Capture the cell that displays the provided text and extract its [x, y] central coordinate. 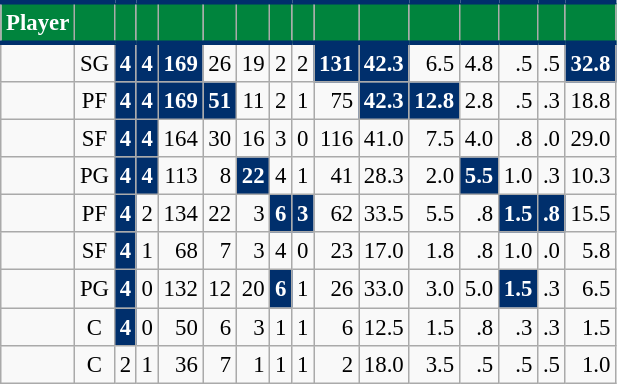
2.0 [434, 176]
Player [38, 22]
3.0 [434, 289]
68 [180, 251]
19 [252, 62]
134 [180, 214]
28.3 [384, 176]
41 [336, 176]
33.5 [384, 214]
12.5 [384, 327]
36 [180, 364]
12 [220, 289]
18.0 [384, 364]
16 [252, 139]
11 [252, 101]
17.0 [384, 251]
62 [336, 214]
32.8 [590, 62]
1.8 [434, 251]
8 [220, 176]
23 [336, 251]
15.5 [590, 214]
3.5 [434, 364]
116 [336, 139]
4.0 [478, 139]
51 [220, 101]
113 [180, 176]
7.5 [434, 139]
18.8 [590, 101]
50 [180, 327]
SG [95, 62]
41.0 [384, 139]
4.8 [478, 62]
12.8 [434, 101]
29.0 [590, 139]
5.0 [478, 289]
132 [180, 289]
20 [252, 289]
10.3 [590, 176]
75 [336, 101]
2.8 [478, 101]
5.8 [590, 251]
131 [336, 62]
164 [180, 139]
30 [220, 139]
33.0 [384, 289]
